Extract the [X, Y] coordinate from the center of the cell holding the provided text.  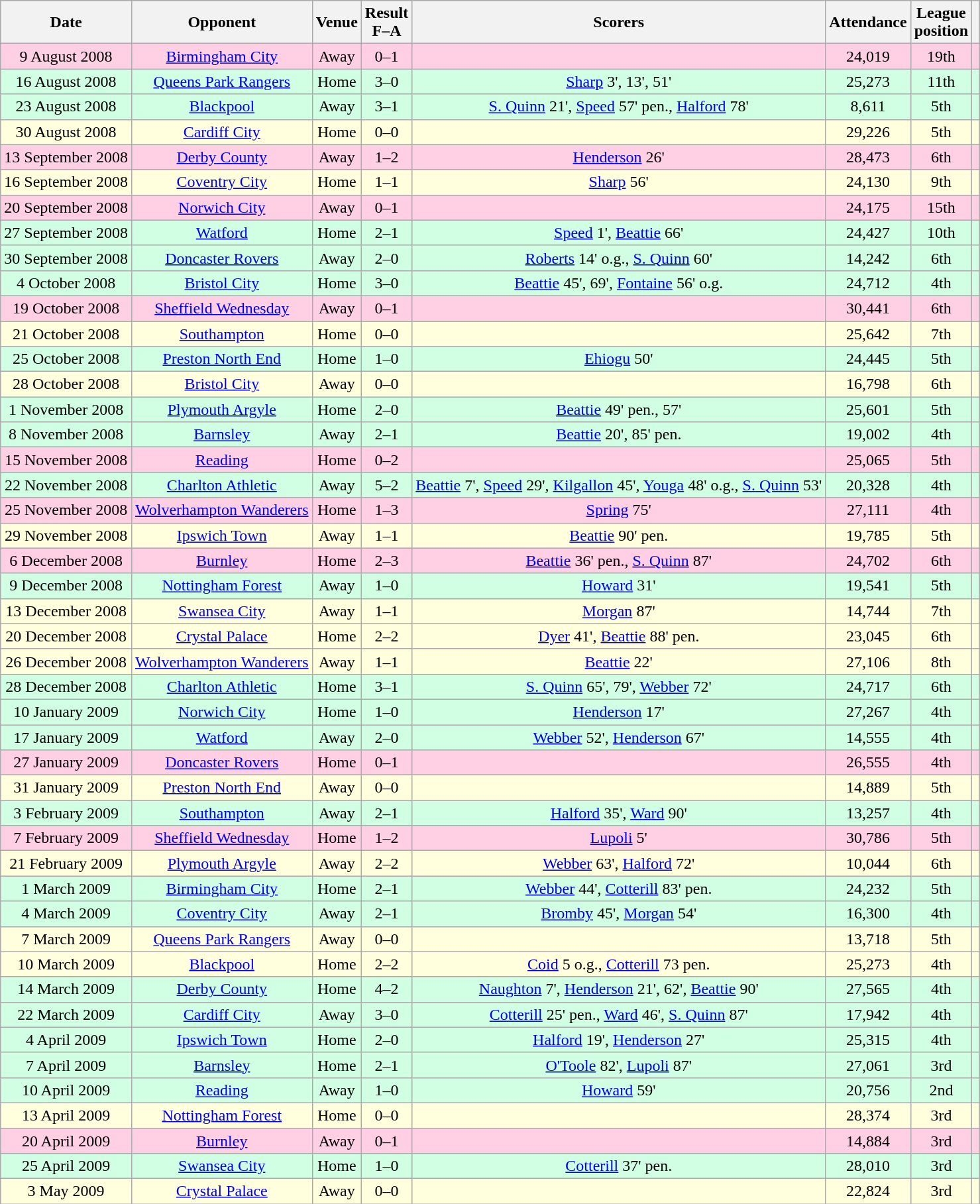
7 February 2009 [66, 838]
11th [941, 82]
Webber 44', Cotterill 83' pen. [619, 889]
24,130 [868, 182]
25,315 [868, 1040]
8th [941, 661]
16,798 [868, 384]
Cotterill 37' pen. [619, 1166]
28,010 [868, 1166]
4 October 2008 [66, 283]
10 January 2009 [66, 712]
30,786 [868, 838]
ResultF–A [386, 23]
Halford 35', Ward 90' [619, 813]
27,565 [868, 989]
15 November 2008 [66, 460]
13 April 2009 [66, 1115]
2nd [941, 1090]
24,717 [868, 686]
Sharp 3', 13', 51' [619, 82]
8 November 2008 [66, 435]
1 November 2008 [66, 410]
24,702 [868, 561]
Ehiogu 50' [619, 359]
1–3 [386, 510]
13,257 [868, 813]
16,300 [868, 914]
14,242 [868, 258]
3 May 2009 [66, 1191]
16 September 2008 [66, 182]
19,785 [868, 535]
25,642 [868, 333]
Lupoli 5' [619, 838]
30 August 2008 [66, 132]
Webber 52', Henderson 67' [619, 738]
9th [941, 182]
Bromby 45', Morgan 54' [619, 914]
14 March 2009 [66, 989]
Beattie 36' pen., S. Quinn 87' [619, 561]
23,045 [868, 636]
Beattie 7', Speed 29', Kilgallon 45', Youga 48' o.g., S. Quinn 53' [619, 485]
28 October 2008 [66, 384]
Attendance [868, 23]
24,427 [868, 233]
9 December 2008 [66, 586]
27,061 [868, 1065]
27 September 2008 [66, 233]
Dyer 41', Beattie 88' pen. [619, 636]
4 March 2009 [66, 914]
20 April 2009 [66, 1140]
10 March 2009 [66, 964]
21 October 2008 [66, 333]
Beattie 49' pen., 57' [619, 410]
24,712 [868, 283]
26 December 2008 [66, 661]
Howard 59' [619, 1090]
Howard 31' [619, 586]
27,106 [868, 661]
10,044 [868, 863]
28,473 [868, 157]
17 January 2009 [66, 738]
25,065 [868, 460]
22 November 2008 [66, 485]
Morgan 87' [619, 611]
30,441 [868, 308]
7 April 2009 [66, 1065]
20,328 [868, 485]
28 December 2008 [66, 686]
14,744 [868, 611]
4–2 [386, 989]
19,002 [868, 435]
20,756 [868, 1090]
13 September 2008 [66, 157]
2–3 [386, 561]
25 April 2009 [66, 1166]
17,942 [868, 1014]
8,611 [868, 107]
Beattie 20', 85' pen. [619, 435]
Beattie 22' [619, 661]
4 April 2009 [66, 1040]
Sharp 56' [619, 182]
20 September 2008 [66, 207]
20 December 2008 [66, 636]
10th [941, 233]
14,889 [868, 788]
25,601 [868, 410]
21 February 2009 [66, 863]
Date [66, 23]
15th [941, 207]
S. Quinn 65', 79', Webber 72' [619, 686]
6 December 2008 [66, 561]
22,824 [868, 1191]
24,175 [868, 207]
Venue [337, 23]
27,111 [868, 510]
0–2 [386, 460]
27 January 2009 [66, 763]
Leagueposition [941, 23]
16 August 2008 [66, 82]
19 October 2008 [66, 308]
Cotterill 25' pen., Ward 46', S. Quinn 87' [619, 1014]
Henderson 26' [619, 157]
27,267 [868, 712]
5–2 [386, 485]
22 March 2009 [66, 1014]
1 March 2009 [66, 889]
10 April 2009 [66, 1090]
24,232 [868, 889]
13,718 [868, 939]
O'Toole 82', Lupoli 87' [619, 1065]
7 March 2009 [66, 939]
19,541 [868, 586]
Opponent [221, 23]
Webber 63', Halford 72' [619, 863]
Henderson 17' [619, 712]
24,445 [868, 359]
Halford 19', Henderson 27' [619, 1040]
19th [941, 56]
13 December 2008 [66, 611]
14,884 [868, 1140]
14,555 [868, 738]
Beattie 45', 69', Fontaine 56' o.g. [619, 283]
23 August 2008 [66, 107]
Naughton 7', Henderson 21', 62', Beattie 90' [619, 989]
25 November 2008 [66, 510]
Speed 1', Beattie 66' [619, 233]
Coid 5 o.g., Cotterill 73 pen. [619, 964]
S. Quinn 21', Speed 57' pen., Halford 78' [619, 107]
29 November 2008 [66, 535]
24,019 [868, 56]
31 January 2009 [66, 788]
28,374 [868, 1115]
Roberts 14' o.g., S. Quinn 60' [619, 258]
Spring 75' [619, 510]
Scorers [619, 23]
26,555 [868, 763]
3 February 2009 [66, 813]
29,226 [868, 132]
9 August 2008 [66, 56]
30 September 2008 [66, 258]
25 October 2008 [66, 359]
Beattie 90' pen. [619, 535]
